For the text-containing cell, return its midpoint in (x, y) coordinate format. 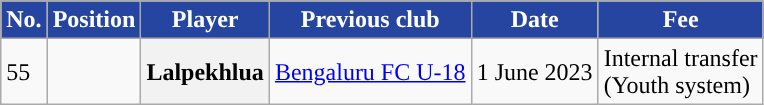
Bengaluru FC U-18 (370, 72)
Date (534, 20)
Fee (680, 20)
Position (94, 20)
Internal transfer (Youth system) (680, 72)
1 June 2023 (534, 72)
Player (205, 20)
55 (24, 72)
Lalpekhlua (205, 72)
No. (24, 20)
Previous club (370, 20)
